Locate the cell with the specified text and output its [x, y] center coordinate. 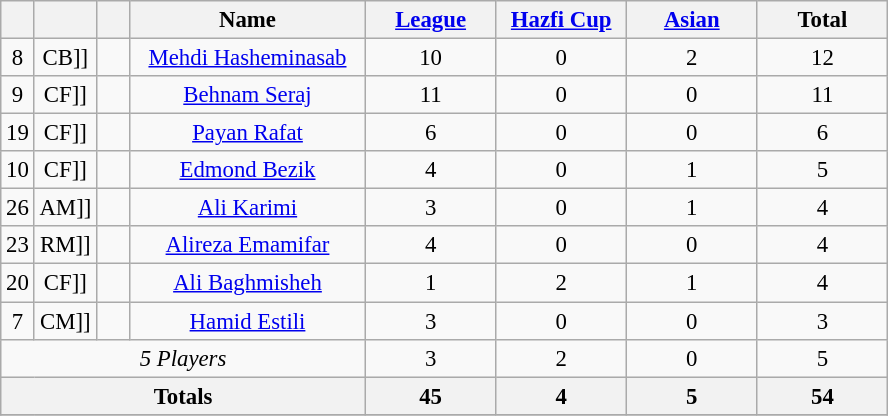
Edmond Bezik [248, 170]
League [430, 20]
Alireza Emamifar [248, 245]
23 [18, 245]
45 [430, 396]
Mehdi Hasheminasab [248, 58]
Hazfi Cup [562, 20]
9 [18, 95]
RM]] [65, 245]
Totals [184, 396]
5 Players [184, 358]
8 [18, 58]
12 [822, 58]
Behnam Seraj [248, 95]
Total [822, 20]
CM]] [65, 321]
19 [18, 133]
Name [248, 20]
20 [18, 283]
Hamid Estili [248, 321]
Asian [692, 20]
CB]] [65, 58]
Ali Baghmisheh [248, 283]
AM]] [65, 208]
Ali Karimi [248, 208]
7 [18, 321]
26 [18, 208]
Payan Rafat [248, 133]
54 [822, 396]
